Determine the [x, y] coordinate at the center of the cell enclosing the given text.  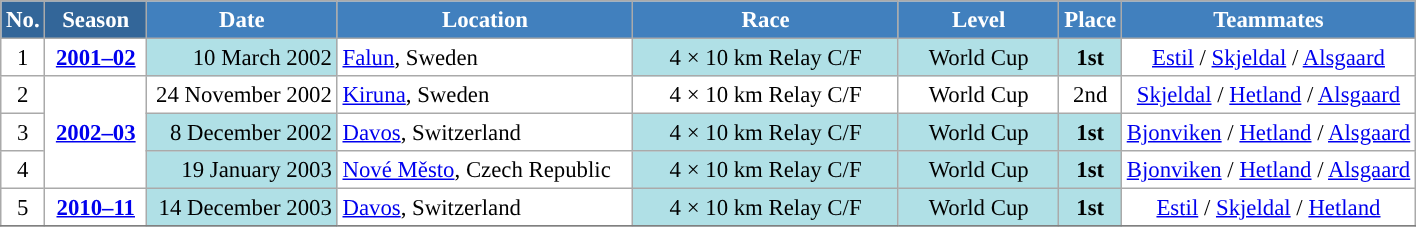
2002–03 [96, 132]
Location [485, 20]
8 December 2002 [242, 133]
Estil / Skjeldal / Alsgaard [1268, 58]
19 January 2003 [242, 170]
2001–02 [96, 58]
4 [23, 170]
5 [23, 208]
Nové Město, Czech Republic [485, 170]
Teammates [1268, 20]
Race [766, 20]
3 [23, 133]
Date [242, 20]
14 December 2003 [242, 208]
No. [23, 20]
Kiruna, Sweden [485, 95]
Estil / Skjeldal / Hetland [1268, 208]
2nd [1090, 95]
Season [96, 20]
Place [1090, 20]
2010–11 [96, 208]
10 March 2002 [242, 58]
Level [978, 20]
24 November 2002 [242, 95]
Falun, Sweden [485, 58]
2 [23, 95]
1 [23, 58]
Skjeldal / Hetland / Alsgaard [1268, 95]
